Provide the [X, Y] coordinate of the cell's center where the given text is located.  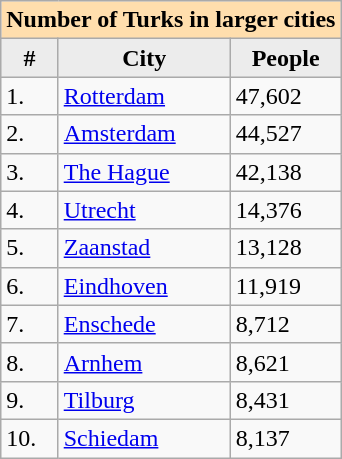
Eindhoven [144, 286]
1. [30, 96]
2. [30, 134]
14,376 [286, 210]
8. [30, 362]
6. [30, 286]
5. [30, 248]
11,919 [286, 286]
Number of Turks in larger cities [171, 20]
47,602 [286, 96]
7. [30, 324]
8,137 [286, 438]
Amsterdam [144, 134]
8,431 [286, 400]
44,527 [286, 134]
Arnhem [144, 362]
# [30, 58]
13,128 [286, 248]
4. [30, 210]
8,712 [286, 324]
City [144, 58]
People [286, 58]
42,138 [286, 172]
9. [30, 400]
Schiedam [144, 438]
8,621 [286, 362]
Tilburg [144, 400]
Rotterdam [144, 96]
The Hague [144, 172]
3. [30, 172]
Enschede [144, 324]
10. [30, 438]
Zaanstad [144, 248]
Utrecht [144, 210]
